From the cell containing the given text, extract its center point as (X, Y) coordinate. 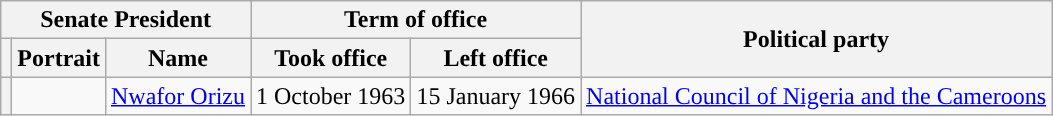
Took office (330, 58)
Political party (816, 39)
Senate President (126, 20)
1 October 1963 (330, 96)
15 January 1966 (496, 96)
Term of office (415, 20)
Left office (496, 58)
Nwafor Orizu (178, 96)
Portrait (59, 58)
Name (178, 58)
National Council of Nigeria and the Cameroons (816, 96)
